Search for the cell housing the specified text and yield its [x, y] center coordinate. 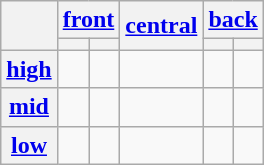
high [29, 69]
front [88, 20]
mid [29, 107]
low [29, 145]
back [233, 20]
central [162, 26]
